Find where the given text appears and provide that cell's center as (X, Y) coordinate. 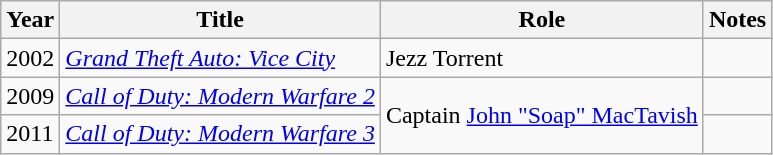
2011 (30, 134)
Notes (737, 20)
Role (542, 20)
Call of Duty: Modern Warfare 2 (220, 96)
2002 (30, 58)
Captain John "Soap" MacTavish (542, 115)
2009 (30, 96)
Title (220, 20)
Grand Theft Auto: Vice City (220, 58)
Jezz Torrent (542, 58)
Call of Duty: Modern Warfare 3 (220, 134)
Year (30, 20)
